Determine the [x, y] coordinate at the center of the cell enclosing the given text.  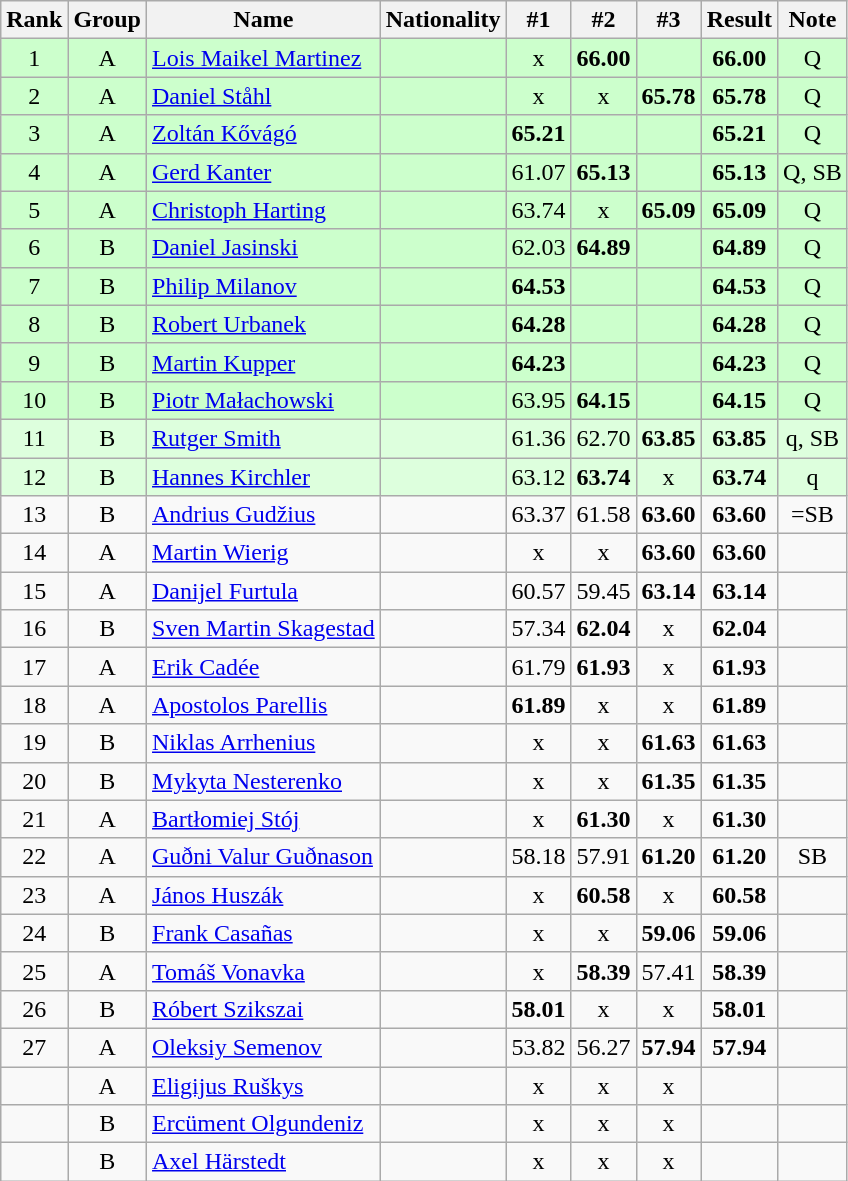
7 [34, 286]
Q, SB [813, 172]
59.45 [604, 591]
57.34 [538, 629]
Philip Milanov [264, 286]
Eligijus Ruškys [264, 1085]
61.36 [538, 438]
61.07 [538, 172]
18 [34, 705]
Result [739, 20]
Piotr Małachowski [264, 400]
16 [34, 629]
Bartłomiej Stój [264, 819]
20 [34, 781]
Danijel Furtula [264, 591]
21 [34, 819]
15 [34, 591]
Oleksiy Semenov [264, 1047]
63.37 [538, 515]
24 [34, 933]
Lois Maikel Martinez [264, 58]
Zoltán Kővágó [264, 134]
14 [34, 553]
Sven Martin Skagestad [264, 629]
17 [34, 667]
1 [34, 58]
Name [264, 20]
Group [108, 20]
Note [813, 20]
Ercüment Olgundeniz [264, 1124]
=SB [813, 515]
53.82 [538, 1047]
Rank [34, 20]
Andrius Gudžius [264, 515]
8 [34, 324]
10 [34, 400]
27 [34, 1047]
Niklas Arrhenius [264, 743]
25 [34, 971]
4 [34, 172]
12 [34, 477]
#1 [538, 20]
#3 [668, 20]
9 [34, 362]
Daniel Ståhl [264, 96]
56.27 [604, 1047]
Martin Kupper [264, 362]
Róbert Szikszai [264, 1009]
2 [34, 96]
58.18 [538, 857]
Nationality [443, 20]
Hannes Kirchler [264, 477]
63.12 [538, 477]
57.41 [668, 971]
Erik Cadée [264, 667]
3 [34, 134]
Christoph Harting [264, 210]
61.79 [538, 667]
Guðni Valur Guðnason [264, 857]
19 [34, 743]
Gerd Kanter [264, 172]
60.57 [538, 591]
Axel Härstedt [264, 1162]
#2 [604, 20]
22 [34, 857]
János Huszák [264, 895]
6 [34, 248]
5 [34, 210]
61.58 [604, 515]
62.70 [604, 438]
13 [34, 515]
23 [34, 895]
57.91 [604, 857]
26 [34, 1009]
Frank Casañas [264, 933]
Martin Wierig [264, 553]
Mykyta Nesterenko [264, 781]
SB [813, 857]
11 [34, 438]
Daniel Jasinski [264, 248]
63.95 [538, 400]
Robert Urbanek [264, 324]
Rutger Smith [264, 438]
Tomáš Vonavka [264, 971]
Apostolos Parellis [264, 705]
62.03 [538, 248]
q, SB [813, 438]
q [813, 477]
